Identify which cell holds the provided text, then report its [X, Y] central coordinate. 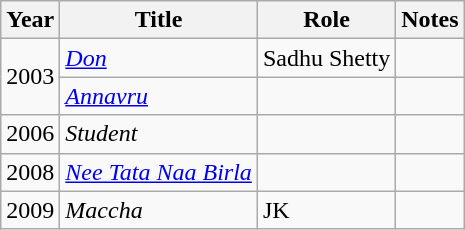
Student [159, 134]
Don [159, 58]
JK [326, 210]
Maccha [159, 210]
Nee Tata Naa Birla [159, 172]
2006 [30, 134]
Sadhu Shetty [326, 58]
Title [159, 20]
Role [326, 20]
Annavru [159, 96]
Notes [430, 20]
2008 [30, 172]
Year [30, 20]
2003 [30, 77]
2009 [30, 210]
